Extract the (X, Y) coordinate from the center of the cell holding the provided text.  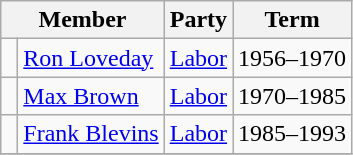
Party (198, 20)
Member (82, 20)
Ron Loveday (91, 58)
1985–1993 (292, 134)
Max Brown (91, 96)
Frank Blevins (91, 134)
Term (292, 20)
1956–1970 (292, 58)
1970–1985 (292, 96)
